Capture the cell that displays the provided text and extract its (x, y) central coordinate. 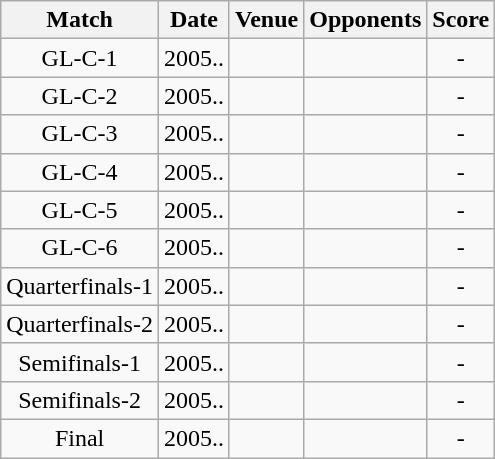
Quarterfinals-2 (80, 324)
GL-C-2 (80, 96)
GL-C-4 (80, 172)
GL-C-6 (80, 248)
Semifinals-2 (80, 400)
GL-C-3 (80, 134)
Final (80, 438)
Score (461, 20)
Venue (266, 20)
Quarterfinals-1 (80, 286)
Semifinals-1 (80, 362)
Opponents (366, 20)
Match (80, 20)
GL-C-1 (80, 58)
Date (194, 20)
GL-C-5 (80, 210)
